Capture the cell that displays the provided text and extract its [X, Y] central coordinate. 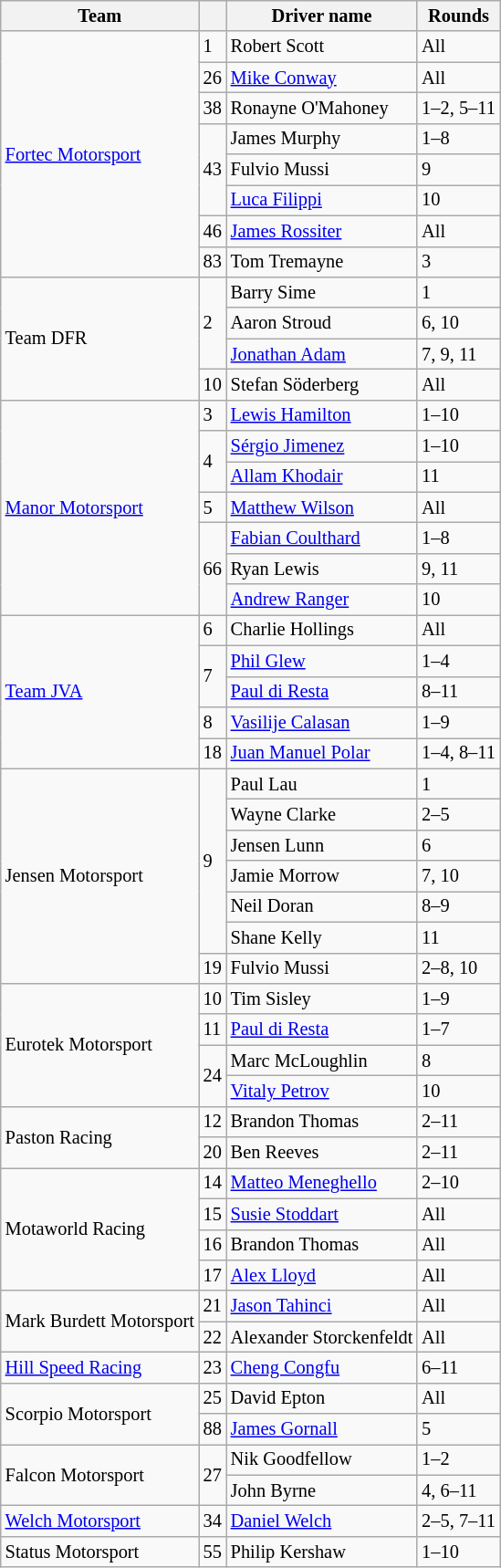
Team [100, 16]
Aaron Stroud [322, 323]
Fortec Motorsport [100, 153]
Ronayne O'Mahoney [322, 108]
6, 10 [458, 323]
2–5, 7–11 [458, 1521]
27 [213, 1475]
88 [213, 1429]
43 [213, 170]
7, 10 [458, 876]
8–11 [458, 692]
Juan Manuel Polar [322, 753]
Shane Kelly [322, 937]
21 [213, 1306]
Fabian Coulthard [322, 538]
Jason Tahinci [322, 1306]
Welch Motorsport [100, 1521]
James Rossiter [322, 231]
2–8, 10 [458, 968]
18 [213, 753]
Jamie Morrow [322, 876]
2–5 [458, 814]
Team DFR [100, 338]
19 [213, 968]
22 [213, 1337]
1–2 [458, 1459]
Lewis Hamilton [322, 415]
26 [213, 78]
46 [213, 231]
Paston Racing [100, 1137]
Neil Doran [322, 906]
Falcon Motorsport [100, 1475]
16 [213, 1245]
Luca Filippi [322, 200]
Matteo Meneghello [322, 1183]
Driver name [322, 16]
Status Motorsport [100, 1552]
Sérgio Jimenez [322, 446]
Charlie Hollings [322, 630]
4, 6–11 [458, 1490]
Motaworld Racing [100, 1228]
23 [213, 1367]
Alex Lloyd [322, 1275]
Tom Tremayne [322, 262]
1–4 [458, 661]
17 [213, 1275]
38 [213, 108]
Eurotek Motorsport [100, 1044]
Marc McLoughlin [322, 1061]
14 [213, 1183]
Barry Sime [322, 292]
John Byrne [322, 1490]
Alexander Storckenfeldt [322, 1337]
7, 9, 11 [458, 354]
Hill Speed Racing [100, 1367]
1–7 [458, 1030]
Ryan Lewis [322, 569]
Philip Kershaw [322, 1552]
James Murphy [322, 139]
Wayne Clarke [322, 814]
4 [213, 462]
83 [213, 262]
Mark Burdett Motorsport [100, 1322]
Daniel Welch [322, 1521]
Phil Glew [322, 661]
Andrew Ranger [322, 600]
Manor Motorsport [100, 507]
Vitaly Petrov [322, 1091]
6–11 [458, 1367]
34 [213, 1521]
David Epton [322, 1398]
Scorpio Motorsport [100, 1413]
9, 11 [458, 569]
66 [213, 568]
Matthew Wilson [322, 507]
Allam Khodair [322, 476]
Stefan Söderberg [322, 384]
Jensen Motorsport [100, 876]
24 [213, 1075]
Team JVA [100, 691]
Jonathan Adam [322, 354]
Vasilije Calasan [322, 722]
2–10 [458, 1183]
Jensen Lunn [322, 845]
James Gornall [322, 1429]
15 [213, 1214]
Tim Sisley [322, 998]
Susie Stoddart [322, 1214]
Mike Conway [322, 78]
1–2, 5–11 [458, 108]
8–9 [458, 906]
Paul Lau [322, 784]
55 [213, 1552]
Nik Goodfellow [322, 1459]
1–4, 8–11 [458, 753]
Rounds [458, 16]
2 [213, 323]
Robert Scott [322, 47]
Cheng Congfu [322, 1367]
12 [213, 1122]
20 [213, 1153]
25 [213, 1398]
7 [213, 675]
Ben Reeves [322, 1153]
